Output the [x, y] coordinate of the center of the cell containing the given text.  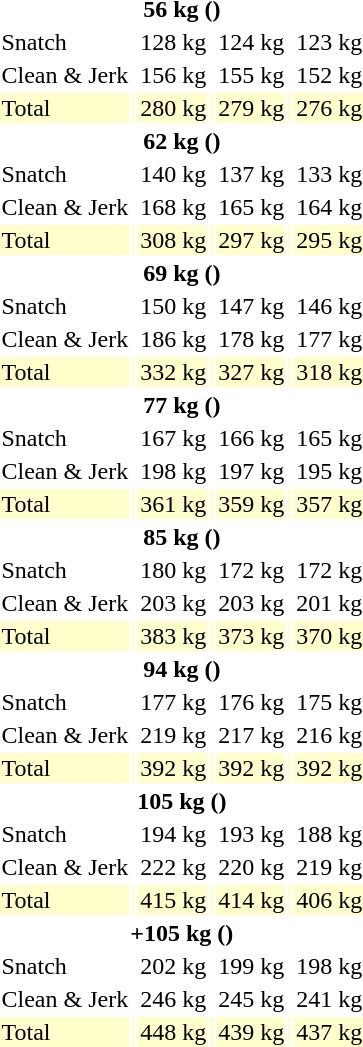
165 kg [252, 207]
415 kg [174, 900]
176 kg [252, 702]
246 kg [174, 999]
280 kg [174, 108]
155 kg [252, 75]
439 kg [252, 1032]
167 kg [174, 438]
217 kg [252, 735]
297 kg [252, 240]
178 kg [252, 339]
197 kg [252, 471]
193 kg [252, 834]
166 kg [252, 438]
383 kg [174, 636]
202 kg [174, 966]
361 kg [174, 504]
198 kg [174, 471]
332 kg [174, 372]
373 kg [252, 636]
137 kg [252, 174]
448 kg [174, 1032]
308 kg [174, 240]
414 kg [252, 900]
177 kg [174, 702]
194 kg [174, 834]
172 kg [252, 570]
245 kg [252, 999]
222 kg [174, 867]
124 kg [252, 42]
220 kg [252, 867]
150 kg [174, 306]
168 kg [174, 207]
180 kg [174, 570]
279 kg [252, 108]
156 kg [174, 75]
147 kg [252, 306]
140 kg [174, 174]
186 kg [174, 339]
199 kg [252, 966]
327 kg [252, 372]
128 kg [174, 42]
219 kg [174, 735]
359 kg [252, 504]
